Capture the cell that displays the provided text and extract its (X, Y) central coordinate. 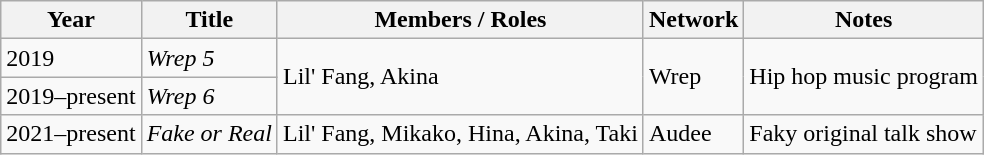
Notes (864, 20)
Wrep 6 (209, 96)
2019 (71, 58)
2019–present (71, 96)
Network (693, 20)
Wrep 5 (209, 58)
Members / Roles (460, 20)
Year (71, 20)
Hip hop music program (864, 77)
Faky original talk show (864, 134)
2021–present (71, 134)
Title (209, 20)
Wrep (693, 77)
Audee (693, 134)
Fake or Real (209, 134)
Lil' Fang, Akina (460, 77)
Lil' Fang, Mikako, Hina, Akina, Taki (460, 134)
